Capture the cell that displays the provided text and extract its (x, y) central coordinate. 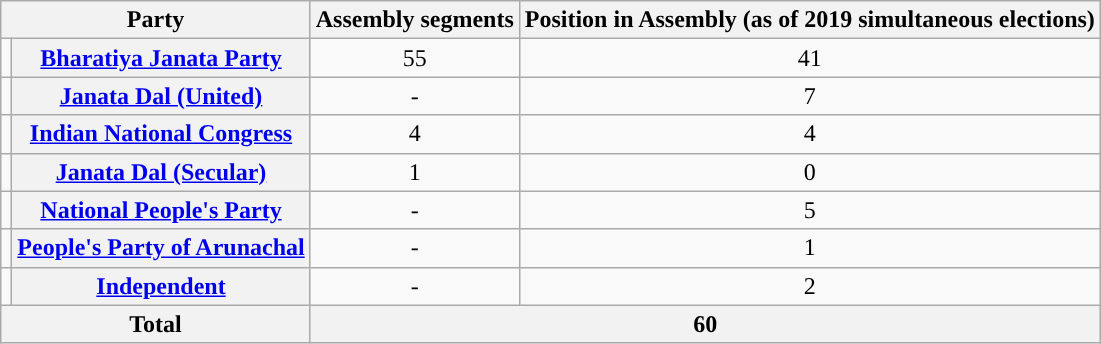
Party (156, 20)
Bharatiya Janata Party (161, 58)
People's Party of Arunachal (161, 248)
60 (705, 324)
Position in Assembly (as of 2019 simultaneous elections) (810, 20)
National People's Party (161, 210)
2 (810, 286)
5 (810, 210)
55 (414, 58)
Janata Dal (Secular) (161, 172)
Independent (161, 286)
Assembly segments (414, 20)
Total (156, 324)
Janata Dal (United) (161, 96)
7 (810, 96)
Indian National Congress (161, 134)
41 (810, 58)
0 (810, 172)
